From the cell containing the given text, extract its center point as [x, y] coordinate. 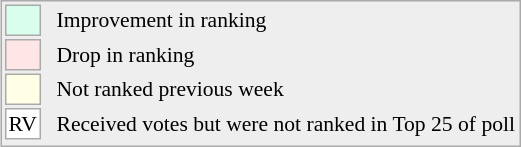
Improvement in ranking [286, 20]
RV [23, 124]
Drop in ranking [286, 55]
Received votes but were not ranked in Top 25 of poll [286, 124]
Not ranked previous week [286, 90]
